Detect which cell encompasses the target text, then output its (X, Y) center coordinate. 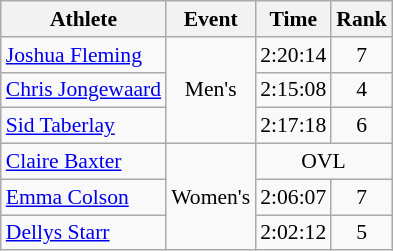
Men's (210, 90)
Event (210, 19)
2:17:18 (293, 126)
Dellys Starr (84, 233)
OVL (324, 162)
5 (362, 233)
Claire Baxter (84, 162)
2:06:07 (293, 197)
Chris Jongewaard (84, 90)
2:20:14 (293, 55)
Emma Colson (84, 197)
Athlete (84, 19)
Sid Taberlay (84, 126)
Rank (362, 19)
2:15:08 (293, 90)
Joshua Fleming (84, 55)
6 (362, 126)
Time (293, 19)
4 (362, 90)
Women's (210, 198)
2:02:12 (293, 233)
